Return [x, y] of the center of cell containing provided text 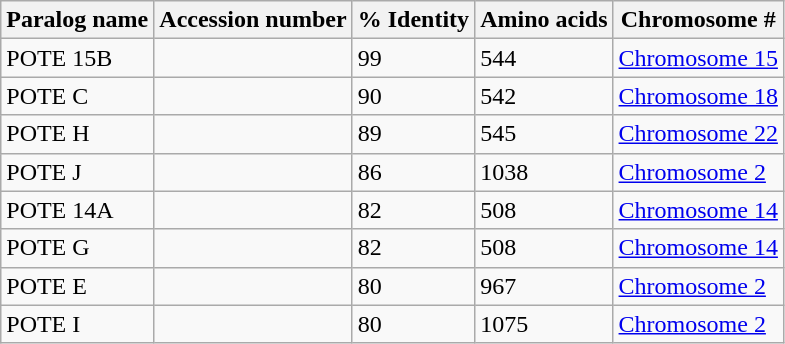
POTE E [78, 286]
POTE G [78, 248]
Accession number [253, 20]
Amino acids [544, 20]
POTE J [78, 172]
1075 [544, 324]
99 [413, 58]
% Identity [413, 20]
542 [544, 96]
Chromosome # [698, 20]
POTE I [78, 324]
89 [413, 134]
Chromosome 15 [698, 58]
POTE 14A [78, 210]
967 [544, 286]
Chromosome 22 [698, 134]
Paralog name [78, 20]
Chromosome 18 [698, 96]
POTE H [78, 134]
POTE C [78, 96]
86 [413, 172]
POTE 15B [78, 58]
90 [413, 96]
545 [544, 134]
544 [544, 58]
1038 [544, 172]
